Return the [X, Y] coordinate for the center point of the cell that contains the specified text.  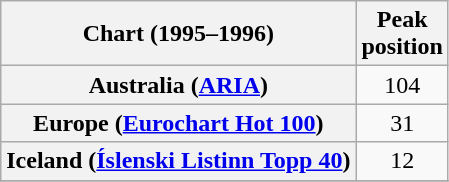
Peakposition [402, 34]
104 [402, 85]
12 [402, 161]
Chart (1995–1996) [178, 34]
Australia (ARIA) [178, 85]
Europe (Eurochart Hot 100) [178, 123]
31 [402, 123]
Iceland (Íslenski Listinn Topp 40) [178, 161]
